Locate the cell with the specified text and output its [X, Y] center coordinate. 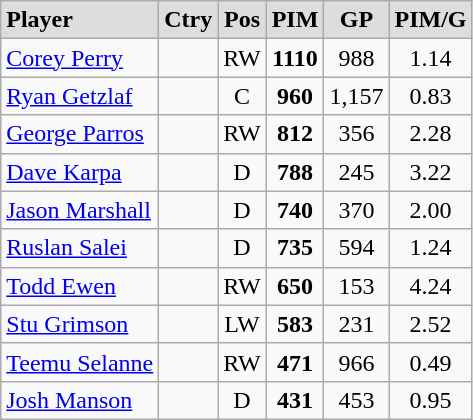
Ryan Getzlaf [80, 96]
1,157 [356, 96]
George Parros [80, 134]
370 [356, 210]
245 [356, 172]
231 [356, 324]
1110 [295, 58]
3.22 [430, 172]
594 [356, 248]
GP [356, 20]
735 [295, 248]
Josh Manson [80, 400]
Pos [242, 20]
LW [242, 324]
0.49 [430, 362]
960 [295, 96]
988 [356, 58]
966 [356, 362]
PIM/G [430, 20]
Dave Karpa [80, 172]
812 [295, 134]
0.95 [430, 400]
Player [80, 20]
431 [295, 400]
153 [356, 286]
1.14 [430, 58]
Jason Marshall [80, 210]
2.00 [430, 210]
PIM [295, 20]
788 [295, 172]
Todd Ewen [80, 286]
C [242, 96]
2.52 [430, 324]
650 [295, 286]
4.24 [430, 286]
583 [295, 324]
Stu Grimson [80, 324]
2.28 [430, 134]
Ctry [188, 20]
Corey Perry [80, 58]
453 [356, 400]
Teemu Selanne [80, 362]
Ruslan Salei [80, 248]
1.24 [430, 248]
740 [295, 210]
471 [295, 362]
0.83 [430, 96]
356 [356, 134]
